Determine the [X, Y] coordinate at the center of the cell enclosing the given text.  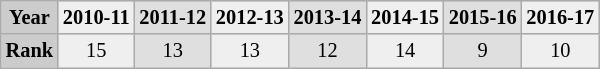
15 [96, 51]
2016-17 [561, 17]
Year [30, 17]
2014-15 [405, 17]
14 [405, 51]
2011-12 [173, 17]
2012-13 [250, 17]
Rank [30, 51]
9 [483, 51]
12 [328, 51]
10 [561, 51]
2010-11 [96, 17]
2013-14 [328, 17]
2015-16 [483, 17]
